Output the (X, Y) coordinate of the center of the cell containing the given text.  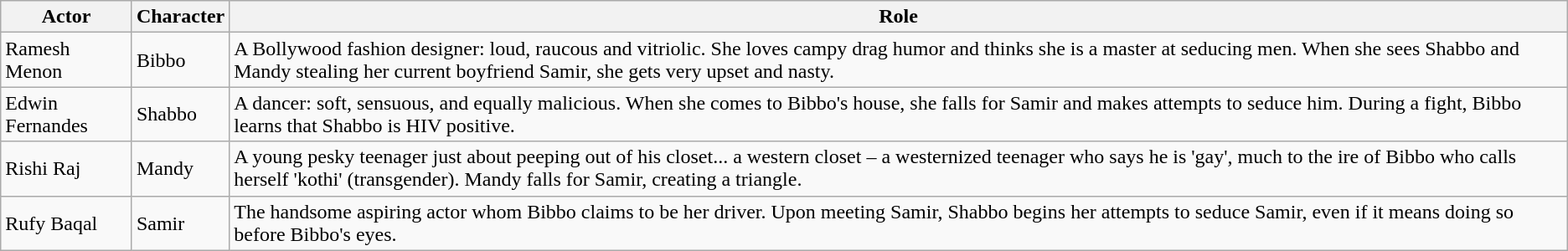
Role (899, 17)
Ramesh Menon (67, 60)
Edwin Fernandes (67, 114)
Rufy Baqal (67, 223)
Bibbo (180, 60)
Samir (180, 223)
Character (180, 17)
Actor (67, 17)
Mandy (180, 169)
Shabbo (180, 114)
Rishi Raj (67, 169)
